Locate the cell with the specified text and output its (x, y) center coordinate. 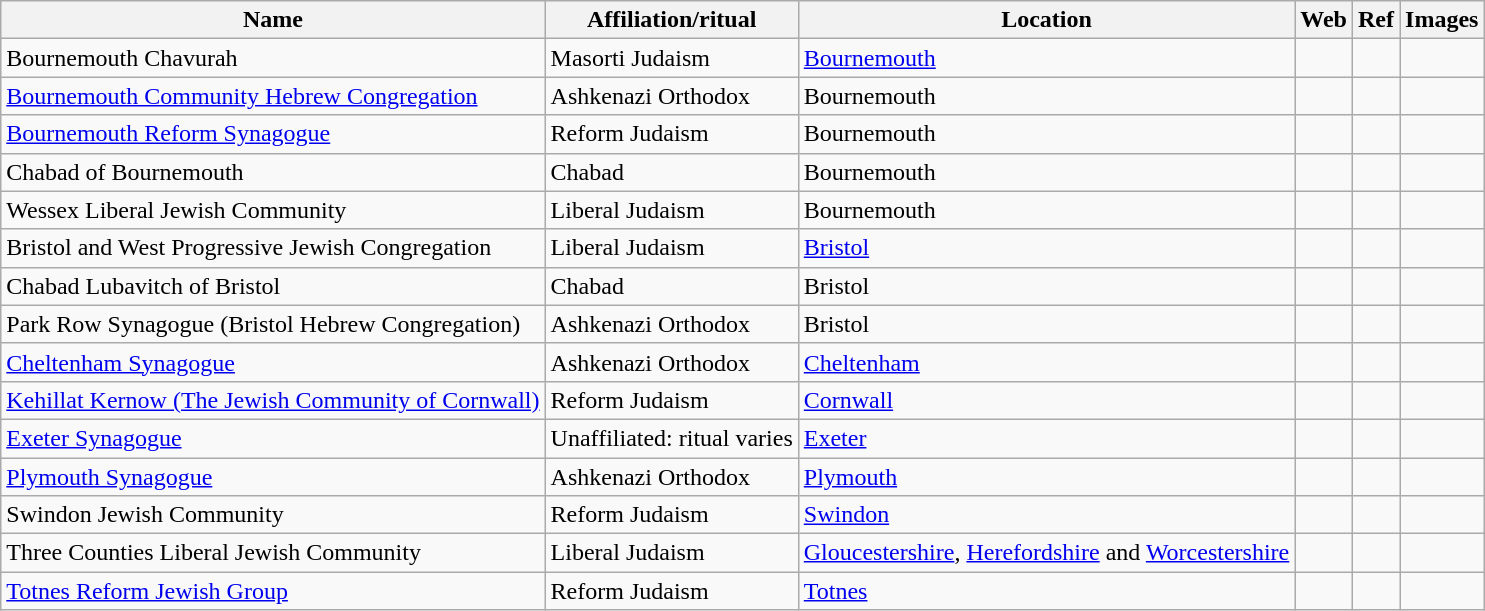
Exeter (1046, 438)
Cheltenham (1046, 362)
Totnes (1046, 591)
Images (1442, 20)
Name (273, 20)
Location (1046, 20)
Plymouth Synagogue (273, 477)
Swindon Jewish Community (273, 515)
Unaffiliated: ritual varies (672, 438)
Bournemouth Reform Synagogue (273, 134)
Chabad of Bournemouth (273, 172)
Wessex Liberal Jewish Community (273, 210)
Bournemouth Chavurah (273, 58)
Three Counties Liberal Jewish Community (273, 553)
Exeter Synagogue (273, 438)
Plymouth (1046, 477)
Gloucestershire, Herefordshire and Worcestershire (1046, 553)
Chabad Lubavitch of Bristol (273, 286)
Web (1324, 20)
Park Row Synagogue (Bristol Hebrew Congregation) (273, 324)
Bristol and West Progressive Jewish Congregation (273, 248)
Swindon (1046, 515)
Totnes Reform Jewish Group (273, 591)
Bournemouth Community Hebrew Congregation (273, 96)
Cornwall (1046, 400)
Affiliation/ritual (672, 20)
Kehillat Kernow (The Jewish Community of Cornwall) (273, 400)
Ref (1376, 20)
Cheltenham Synagogue (273, 362)
Masorti Judaism (672, 58)
